Pinpoint the cell where the given text exists, returning its (X, Y) midpoint coordinate. 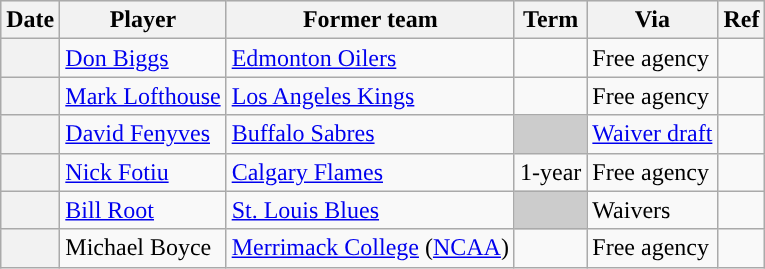
Date (30, 20)
Bill Root (143, 210)
Waivers (652, 210)
Michael Boyce (143, 248)
Los Angeles Kings (370, 96)
St. Louis Blues (370, 210)
Nick Fotiu (143, 172)
David Fenyves (143, 134)
Via (652, 20)
Waiver draft (652, 134)
Don Biggs (143, 58)
Player (143, 20)
Mark Lofthouse (143, 96)
Former team (370, 20)
Merrimack College (NCAA) (370, 248)
Term (550, 20)
Calgary Flames (370, 172)
Edmonton Oilers (370, 58)
1-year (550, 172)
Buffalo Sabres (370, 134)
Ref (742, 20)
